Locate the cell with the specified text and output its [x, y] center coordinate. 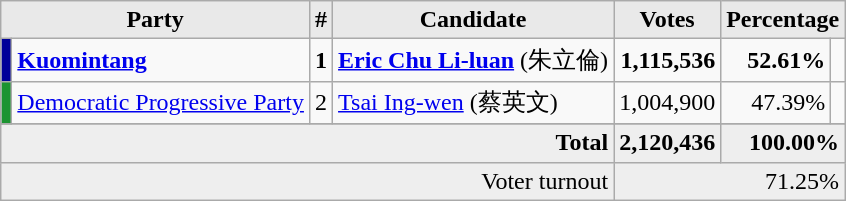
Tsai Ing-wen (蔡英文) [474, 102]
47.39% [776, 102]
Candidate [474, 20]
2,120,436 [668, 143]
# [320, 20]
52.61% [776, 60]
1,004,900 [668, 102]
Party [156, 20]
Percentage [783, 20]
71.25% [730, 181]
Voter turnout [308, 181]
Total [308, 143]
100.00% [783, 143]
Votes [668, 20]
Democratic Progressive Party [161, 102]
1,115,536 [668, 60]
1 [320, 60]
Kuomintang [161, 60]
Eric Chu Li-luan (朱立倫) [474, 60]
2 [320, 102]
